Scan for the cell matching the given text and deliver its [X, Y] coordinate at center. 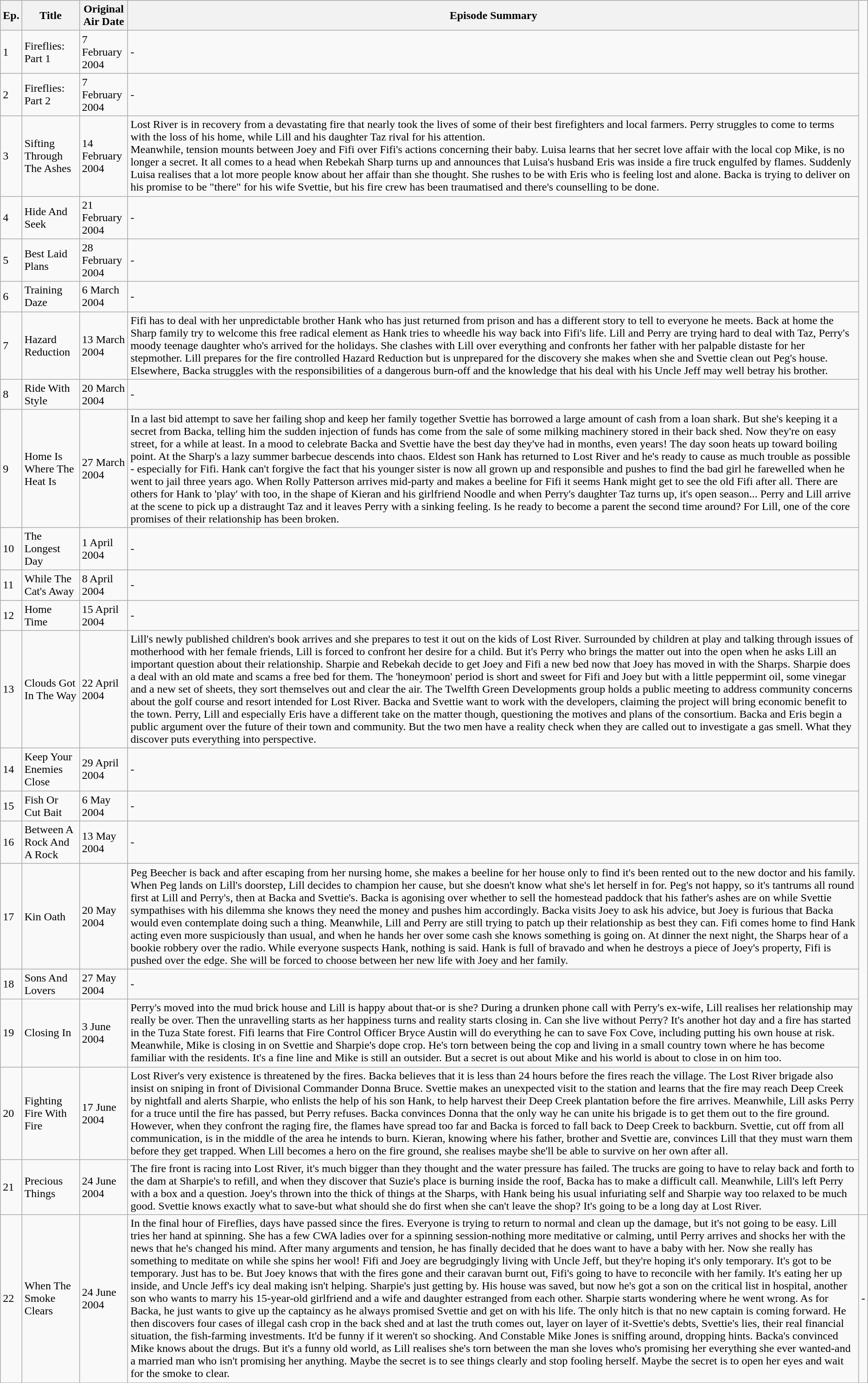
Sons And Lovers [51, 984]
29 April 2004 [104, 770]
3 [11, 156]
27 May 2004 [104, 984]
12 [11, 615]
28 February 2004 [104, 260]
8 [11, 394]
Clouds Got In The Way [51, 689]
5 [11, 260]
8 April 2004 [104, 585]
19 [11, 1033]
10 [11, 548]
7 [11, 345]
15 [11, 806]
Hazard Reduction [51, 345]
18 [11, 984]
Ep. [11, 16]
Original Air Date [104, 16]
9 [11, 468]
17 [11, 916]
20 March 2004 [104, 394]
6 March 2004 [104, 297]
14 February 2004 [104, 156]
Best Laid Plans [51, 260]
20 [11, 1113]
14 [11, 770]
16 [11, 842]
6 [11, 297]
Fireflies: Part 1 [51, 52]
27 March 2004 [104, 468]
21 [11, 1187]
Episode Summary [493, 16]
Home Is Where The Heat Is [51, 468]
13 March 2004 [104, 345]
Hide And Seek [51, 217]
The Longest Day [51, 548]
21 February 2004 [104, 217]
3 June 2004 [104, 1033]
Fish Or Cut Bait [51, 806]
Fireflies: Part 2 [51, 95]
1 April 2004 [104, 548]
17 June 2004 [104, 1113]
While The Cat's Away [51, 585]
13 May 2004 [104, 842]
13 [11, 689]
11 [11, 585]
Training Daze [51, 297]
6 May 2004 [104, 806]
22 [11, 1299]
2 [11, 95]
Home Time [51, 615]
Sifting Through The Ashes [51, 156]
1 [11, 52]
15 April 2004 [104, 615]
Precious Things [51, 1187]
20 May 2004 [104, 916]
Ride With Style [51, 394]
4 [11, 217]
Kin Oath [51, 916]
Title [51, 16]
22 April 2004 [104, 689]
Fighting Fire With Fire [51, 1113]
When The Smoke Clears [51, 1299]
Closing In [51, 1033]
Between A Rock And A Rock [51, 842]
Keep Your Enemies Close [51, 770]
